Detect which cell encompasses the target text, then output its (X, Y) center coordinate. 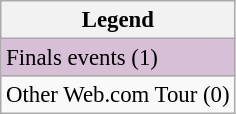
Other Web.com Tour (0) (118, 95)
Legend (118, 20)
Finals events (1) (118, 58)
